Extract the (X, Y) coordinate from the center of the cell holding the provided text.  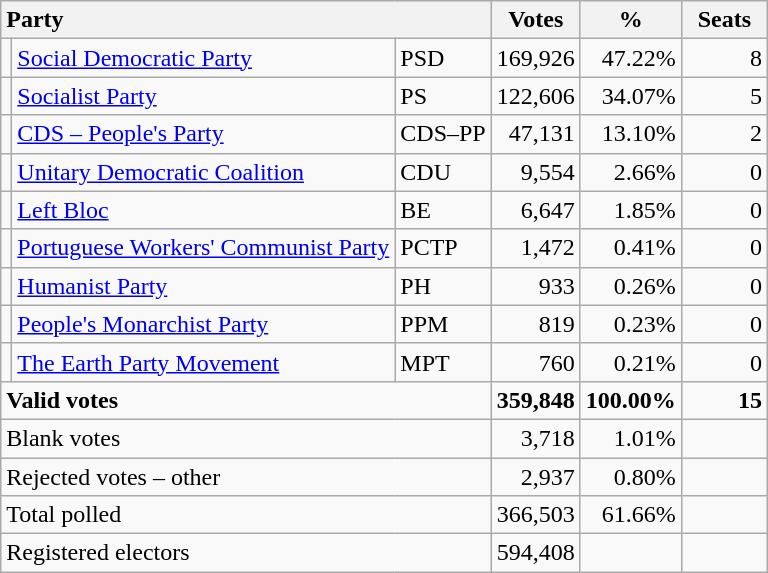
Socialist Party (204, 96)
8 (724, 58)
819 (536, 324)
Unitary Democratic Coalition (204, 172)
169,926 (536, 58)
6,647 (536, 210)
Left Bloc (204, 210)
47,131 (536, 134)
Party (246, 20)
Blank votes (246, 438)
61.66% (630, 515)
0.26% (630, 286)
760 (536, 362)
PPM (443, 324)
Seats (724, 20)
122,606 (536, 96)
594,408 (536, 553)
0.23% (630, 324)
Total polled (246, 515)
CDU (443, 172)
366,503 (536, 515)
5 (724, 96)
Social Democratic Party (204, 58)
0.80% (630, 477)
Votes (536, 20)
Humanist Party (204, 286)
CDS – People's Party (204, 134)
Registered electors (246, 553)
2.66% (630, 172)
15 (724, 400)
MPT (443, 362)
PH (443, 286)
CDS–PP (443, 134)
1.85% (630, 210)
34.07% (630, 96)
The Earth Party Movement (204, 362)
% (630, 20)
PCTP (443, 248)
1,472 (536, 248)
Portuguese Workers' Communist Party (204, 248)
100.00% (630, 400)
47.22% (630, 58)
0.41% (630, 248)
BE (443, 210)
359,848 (536, 400)
13.10% (630, 134)
933 (536, 286)
Valid votes (246, 400)
People's Monarchist Party (204, 324)
0.21% (630, 362)
3,718 (536, 438)
Rejected votes – other (246, 477)
PSD (443, 58)
9,554 (536, 172)
2,937 (536, 477)
PS (443, 96)
2 (724, 134)
1.01% (630, 438)
